Find where the given text appears and provide that cell's center as [x, y] coordinate. 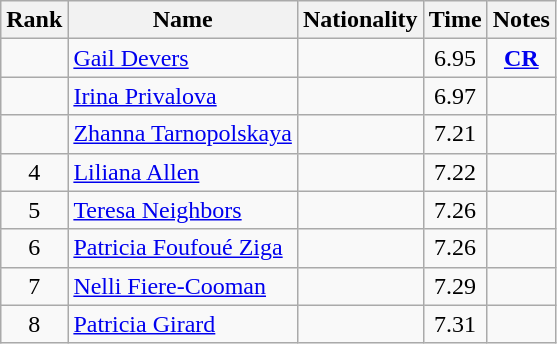
8 [34, 324]
Nationality [360, 20]
5 [34, 210]
Rank [34, 20]
7.21 [455, 134]
Time [455, 20]
Patricia Girard [183, 324]
Nelli Fiere-Cooman [183, 286]
Gail Devers [183, 58]
Patricia Foufoué Ziga [183, 248]
6.97 [455, 96]
Liliana Allen [183, 172]
Irina Privalova [183, 96]
7 [34, 286]
6 [34, 248]
Notes [521, 20]
Teresa Neighbors [183, 210]
7.22 [455, 172]
CR [521, 58]
7.29 [455, 286]
6.95 [455, 58]
Zhanna Tarnopolskaya [183, 134]
Name [183, 20]
7.31 [455, 324]
4 [34, 172]
